Return [x, y] of the center of cell containing provided text 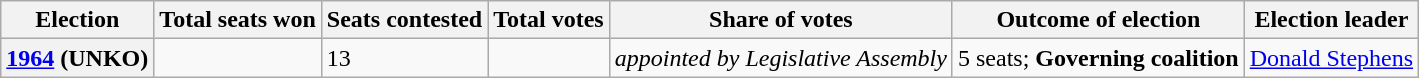
1964 (UNKO) [78, 58]
5 seats; Governing coalition [1098, 58]
13 [404, 58]
Total votes [549, 20]
Election leader [1331, 20]
Share of votes [780, 20]
appointed by Legislative Assembly [780, 58]
Outcome of election [1098, 20]
Donald Stephens [1331, 58]
Seats contested [404, 20]
Election [78, 20]
Total seats won [238, 20]
